Extract the (X, Y) coordinate from the center of the cell holding the provided text.  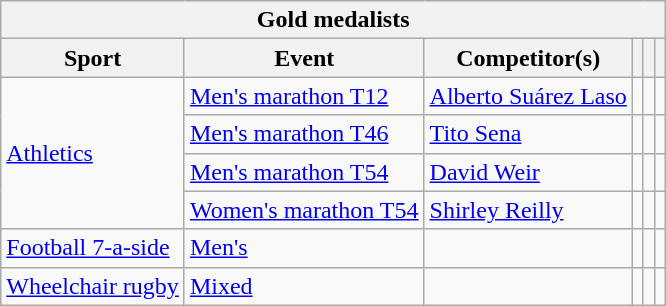
Athletics (93, 153)
Men's marathon T46 (304, 134)
Women's marathon T54 (304, 210)
Alberto Suárez Laso (528, 96)
Men's marathon T12 (304, 96)
Sport (93, 58)
Men's (304, 248)
Tito Sena (528, 134)
Mixed (304, 286)
Men's marathon T54 (304, 172)
Football 7-a-side (93, 248)
Shirley Reilly (528, 210)
Gold medalists (334, 20)
David Weir (528, 172)
Wheelchair rugby (93, 286)
Competitor(s) (528, 58)
Event (304, 58)
